Locate the cell with the specified text and output its [x, y] center coordinate. 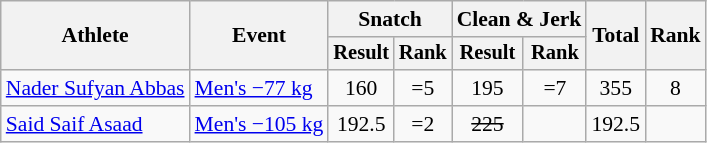
Men's −105 kg [260, 124]
=5 [423, 88]
Said Saif Asaad [96, 124]
Snatch [390, 19]
225 [488, 124]
Event [260, 36]
355 [616, 88]
Total [616, 36]
Men's −77 kg [260, 88]
195 [488, 88]
=7 [554, 88]
Clean & Jerk [520, 19]
160 [361, 88]
Nader Sufyan Abbas [96, 88]
=2 [423, 124]
8 [676, 88]
Athlete [96, 36]
